Search for the cell housing the specified text and yield its [X, Y] center coordinate. 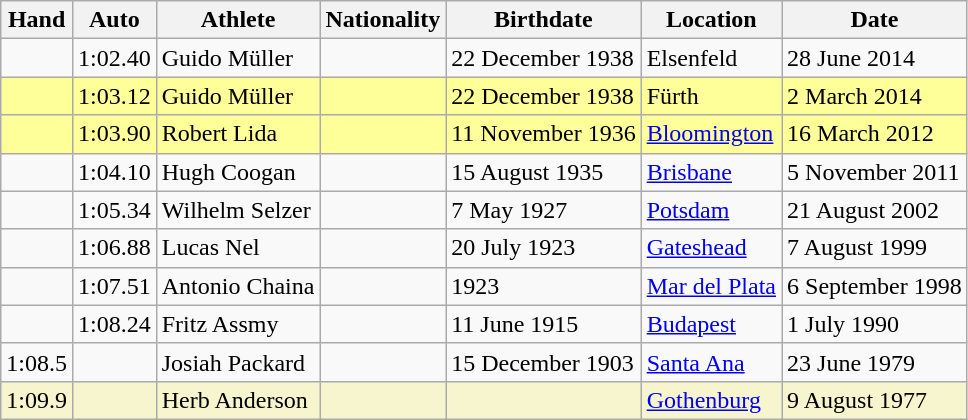
7 August 1999 [875, 248]
11 June 1915 [544, 324]
16 March 2012 [875, 134]
7 May 1927 [544, 210]
Potsdam [711, 210]
Hand [37, 20]
Mar del Plata [711, 286]
23 June 1979 [875, 362]
Santa Ana [711, 362]
Brisbane [711, 172]
15 August 1935 [544, 172]
Gothenburg [711, 400]
6 September 1998 [875, 286]
1:05.34 [114, 210]
Budapest [711, 324]
Auto [114, 20]
Wilhelm Selzer [238, 210]
Birthdate [544, 20]
1:09.9 [37, 400]
Athlete [238, 20]
1:02.40 [114, 58]
Nationality [383, 20]
Lucas Nel [238, 248]
15 December 1903 [544, 362]
11 November 1936 [544, 134]
Bloomington [711, 134]
Gateshead [711, 248]
Fürth [711, 96]
5 November 2011 [875, 172]
1 July 1990 [875, 324]
Location [711, 20]
Josiah Packard [238, 362]
1:08.5 [37, 362]
Elsenfeld [711, 58]
1923 [544, 286]
1:03.12 [114, 96]
Fritz Assmy [238, 324]
2 March 2014 [875, 96]
1:08.24 [114, 324]
28 June 2014 [875, 58]
Hugh Coogan [238, 172]
20 July 1923 [544, 248]
Herb Anderson [238, 400]
Robert Lida [238, 134]
1:04.10 [114, 172]
9 August 1977 [875, 400]
1:06.88 [114, 248]
21 August 2002 [875, 210]
1:07.51 [114, 286]
Antonio Chaina [238, 286]
Date [875, 20]
1:03.90 [114, 134]
